Provide the [X, Y] coordinate of the cell's center where the given text is located.  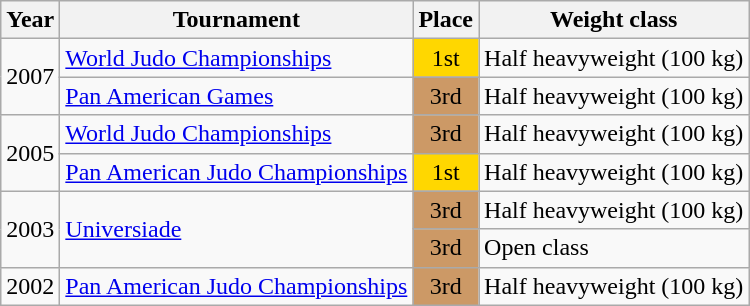
Place [446, 20]
2003 [30, 229]
Open class [614, 248]
2007 [30, 77]
Pan American Games [236, 96]
Universiade [236, 229]
2002 [30, 286]
2005 [30, 153]
Year [30, 20]
Tournament [236, 20]
Weight class [614, 20]
